Provide the [X, Y] coordinate of the cell's center where the given text is located.  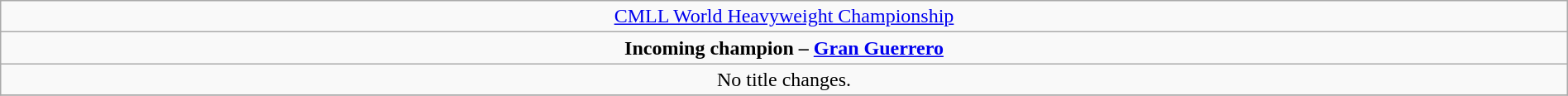
No title changes. [784, 79]
CMLL World Heavyweight Championship [784, 17]
Incoming champion – Gran Guerrero [784, 48]
